Find where the given text appears and provide that cell's center as [x, y] coordinate. 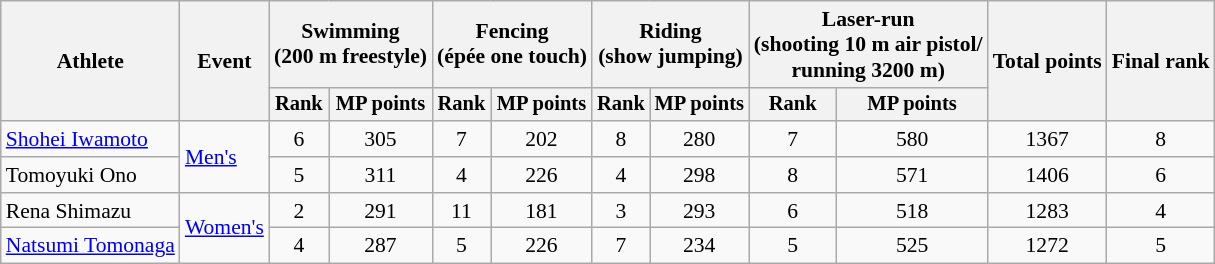
Event [224, 61]
234 [700, 246]
11 [462, 211]
3 [621, 211]
518 [912, 211]
Tomoyuki Ono [90, 175]
1367 [1048, 139]
291 [380, 211]
571 [912, 175]
Men's [224, 156]
1272 [1048, 246]
Natsumi Tomonaga [90, 246]
Fencing(épée one touch) [512, 44]
311 [380, 175]
2 [299, 211]
298 [700, 175]
Rena Shimazu [90, 211]
580 [912, 139]
Swimming(200 m freestyle) [350, 44]
Shohei Iwamoto [90, 139]
Total points [1048, 61]
1283 [1048, 211]
305 [380, 139]
525 [912, 246]
Final rank [1161, 61]
181 [542, 211]
Women's [224, 228]
Athlete [90, 61]
287 [380, 246]
202 [542, 139]
293 [700, 211]
1406 [1048, 175]
Laser-run(shooting 10 m air pistol/running 3200 m) [868, 44]
Riding(show jumping) [670, 44]
280 [700, 139]
